For the text-containing cell, return its midpoint in (x, y) coordinate format. 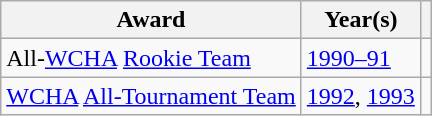
WCHA All-Tournament Team (152, 96)
Award (152, 20)
1990–91 (360, 58)
Year(s) (360, 20)
1992, 1993 (360, 96)
All-WCHA Rookie Team (152, 58)
